Locate the cell with the specified text and output its [x, y] center coordinate. 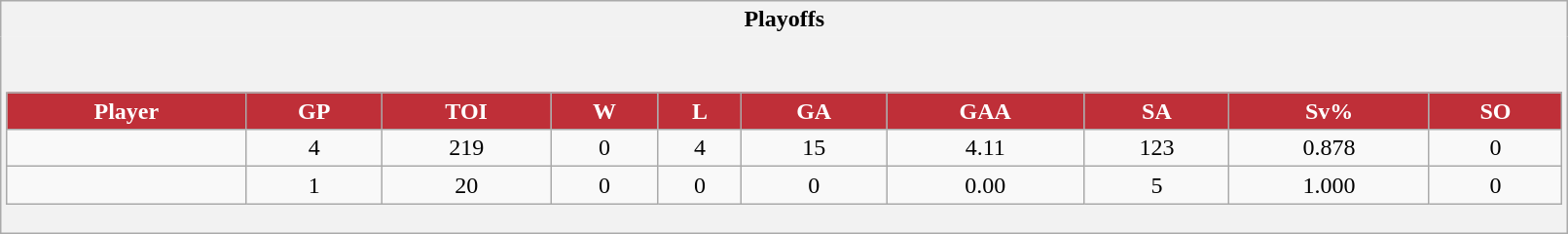
Sv% [1330, 111]
0.00 [986, 185]
5 [1156, 185]
4.11 [986, 148]
L [700, 111]
1.000 [1330, 185]
219 [467, 148]
SA [1156, 111]
123 [1156, 148]
TOI [467, 111]
SO [1495, 111]
20 [467, 185]
Player [127, 111]
GP [314, 111]
Playoffs [784, 19]
GAA [986, 111]
0.878 [1330, 148]
Player GP TOI W L GA GAA SA Sv% SO 4 219 0 4 15 4.11 123 0.878 0 1 20 0 0 0 0.00 5 1.000 0 [784, 135]
15 [814, 148]
1 [314, 185]
W [605, 111]
GA [814, 111]
